Output the (X, Y) coordinate of the center of the cell containing the given text.  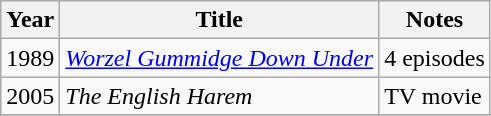
4 episodes (435, 58)
Year (30, 20)
2005 (30, 96)
Worzel Gummidge Down Under (220, 58)
The English Harem (220, 96)
Notes (435, 20)
TV movie (435, 96)
1989 (30, 58)
Title (220, 20)
